Identify which cell holds the provided text, then report its (X, Y) central coordinate. 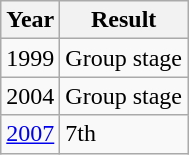
Year (30, 20)
Result (124, 20)
1999 (30, 58)
2004 (30, 96)
7th (124, 134)
2007 (30, 134)
